Provide the (X, Y) coordinate of the cell's center where the given text is located.  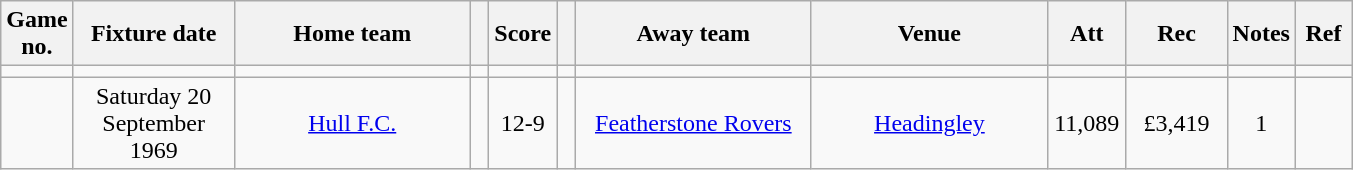
11,089 (1086, 123)
Venue (929, 34)
Score (523, 34)
£3,419 (1176, 123)
1 (1261, 123)
Fixture date (154, 34)
12-9 (523, 123)
Hull F.C. (352, 123)
Game no. (37, 34)
Away team (693, 34)
Rec (1176, 34)
Home team (352, 34)
Featherstone Rovers (693, 123)
Att (1086, 34)
Headingley (929, 123)
Ref (1323, 34)
Saturday 20 September 1969 (154, 123)
Notes (1261, 34)
